Pinpoint the cell where the given text exists, returning its (X, Y) midpoint coordinate. 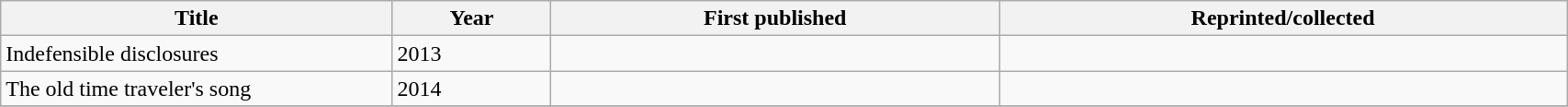
2013 (472, 53)
2014 (472, 89)
Year (472, 18)
First published (775, 18)
Indefensible disclosures (197, 53)
Title (197, 18)
The old time traveler's song (197, 89)
Reprinted/collected (1283, 18)
